For the text-containing cell, return its midpoint in (x, y) coordinate format. 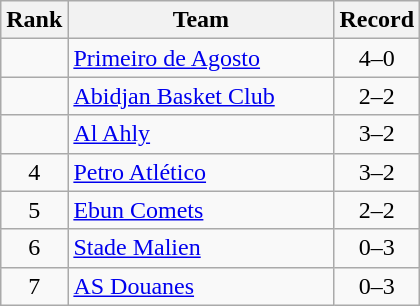
7 (34, 286)
Record (377, 20)
Abidjan Basket Club (201, 96)
Team (201, 20)
4–0 (377, 58)
AS Douanes (201, 286)
Primeiro de Agosto (201, 58)
6 (34, 248)
Stade Malien (201, 248)
Ebun Comets (201, 210)
Rank (34, 20)
Al Ahly (201, 134)
Petro Atlético (201, 172)
5 (34, 210)
4 (34, 172)
